Output the [x, y] coordinate of the center of the cell containing the given text.  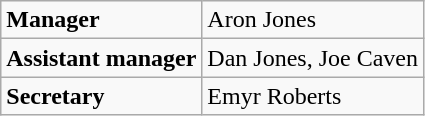
Emyr Roberts [313, 96]
Assistant manager [102, 58]
Dan Jones, Joe Caven [313, 58]
Secretary [102, 96]
Manager [102, 20]
Aron Jones [313, 20]
